Extract the [x, y] coordinate from the center of the cell holding the provided text.  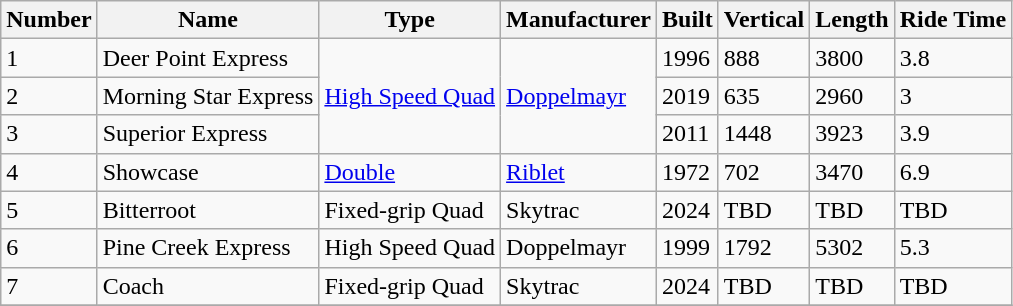
3800 [852, 58]
Deer Point Express [208, 58]
5.3 [953, 248]
1972 [688, 172]
1792 [764, 248]
3470 [852, 172]
Bitterroot [208, 210]
6 [49, 248]
2019 [688, 96]
3923 [852, 134]
888 [764, 58]
Ride Time [953, 20]
Manufacturer [579, 20]
5 [49, 210]
1996 [688, 58]
1448 [764, 134]
7 [49, 286]
Morning Star Express [208, 96]
Length [852, 20]
635 [764, 96]
6.9 [953, 172]
2 [49, 96]
Pine Creek Express [208, 248]
2011 [688, 134]
Built [688, 20]
Number [49, 20]
702 [764, 172]
5302 [852, 248]
Name [208, 20]
Riblet [579, 172]
2960 [852, 96]
3.9 [953, 134]
Double [410, 172]
Vertical [764, 20]
Superior Express [208, 134]
1999 [688, 248]
4 [49, 172]
1 [49, 58]
Type [410, 20]
Showcase [208, 172]
3.8 [953, 58]
Coach [208, 286]
